Output the (x, y) coordinate of the center of the cell containing the given text.  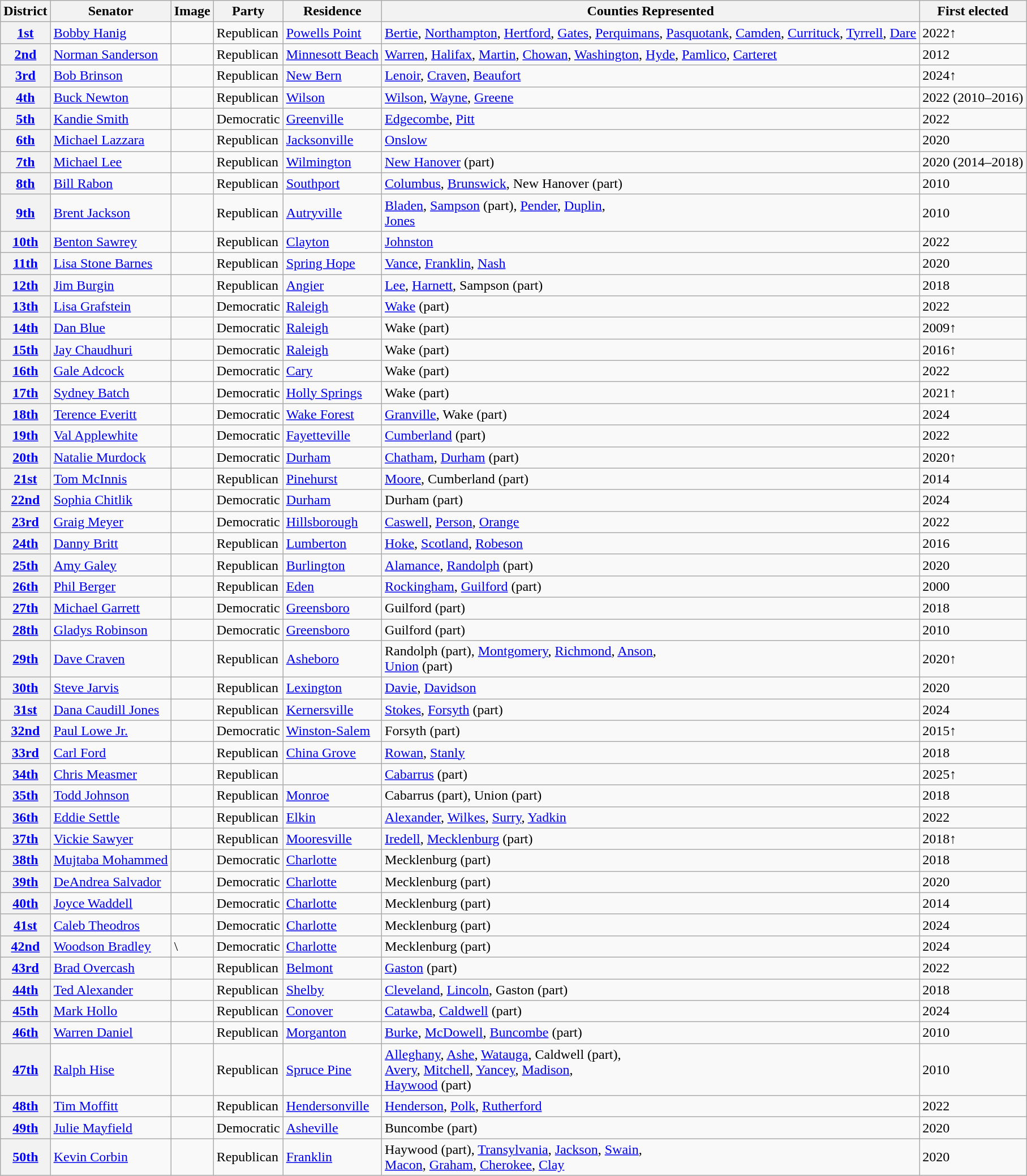
30th (25, 688)
47th (25, 1070)
Danny Britt (111, 543)
Buck Newton (111, 97)
42nd (25, 946)
Asheboro (332, 659)
Greenville (332, 119)
45th (25, 1011)
Tom McInnis (111, 479)
Michael Lee (111, 162)
21st (25, 479)
Brad Overcash (111, 968)
Southport (332, 183)
6th (25, 140)
26th (25, 586)
Vance, Franklin, Nash (651, 263)
12th (25, 285)
22nd (25, 500)
Bob Brinson (111, 76)
Belmont (332, 968)
Columbus, Brunswick, New Hanover (part) (651, 183)
Bladen, Sampson (part), Pender, Duplin, Jones (651, 213)
2025↑ (973, 774)
Gale Adcock (111, 371)
Haywood (part), Transylvania, Jackson, Swain, Macon, Graham, Cherokee, Clay (651, 1157)
Rowan, Stanly (651, 753)
Rockingham, Guilford (part) (651, 586)
Onslow (651, 140)
Fayetteville (332, 436)
35th (25, 796)
33rd (25, 753)
Cary (332, 371)
Cleveland, Lincoln, Gaston (part) (651, 990)
Paul Lowe Jr. (111, 731)
4th (25, 97)
Chris Measmer (111, 774)
Cabarrus (part), Union (part) (651, 796)
Party (248, 11)
Julie Mayfield (111, 1128)
2009↑ (973, 328)
Elkin (332, 817)
Lexington (332, 688)
20th (25, 457)
Jacksonville (332, 140)
Forsyth (part) (651, 731)
Alleghany, Ashe, Watauga, Caldwell (part), Avery, Mitchell, Yancey, Madison, Haywood (part) (651, 1070)
13th (25, 307)
2022↑ (973, 33)
Graig Meyer (111, 522)
Hoke, Scotland, Robeson (651, 543)
40th (25, 903)
Wilmington (332, 162)
Spring Hope (332, 263)
Cumberland (part) (651, 436)
Benton Sawrey (111, 242)
2015↑ (973, 731)
7th (25, 162)
Warren, Halifax, Martin, Chowan, Washington, Hyde, Pamlico, Carteret (651, 54)
Senator (111, 11)
Morganton (332, 1033)
Dan Blue (111, 328)
Bobby Hanig (111, 33)
Bill Rabon (111, 183)
Vickie Sawyer (111, 839)
Autryville (332, 213)
Natalie Murdock (111, 457)
Cabarrus (part) (651, 774)
Sophia Chitlik (111, 500)
First elected (973, 11)
25th (25, 565)
16th (25, 371)
Ted Alexander (111, 990)
Catawba, Caldwell (part) (651, 1011)
Mooresville (332, 839)
41st (25, 925)
Michael Lazzara (111, 140)
Durham (part) (651, 500)
Monroe (332, 796)
Gladys Robinson (111, 630)
Powells Point (332, 33)
Amy Galey (111, 565)
Lisa Stone Barnes (111, 263)
2021↑ (973, 393)
Steve Jarvis (111, 688)
32nd (25, 731)
Granville, Wake (part) (651, 414)
2024↑ (973, 76)
Mark Hollo (111, 1011)
18th (25, 414)
2016↑ (973, 350)
Alamance, Randolph (part) (651, 565)
\ (192, 946)
Wilson, Wayne, Greene (651, 97)
Conover (332, 1011)
2016 (973, 543)
19th (25, 436)
23rd (25, 522)
Clayton (332, 242)
44th (25, 990)
Randolph (part), Montgomery, Richmond, Anson, Union (part) (651, 659)
DeAndrea Salvador (111, 882)
Terence Everitt (111, 414)
Minnesott Beach (332, 54)
Buncombe (part) (651, 1128)
Pinehurst (332, 479)
38th (25, 860)
Burlington (332, 565)
17th (25, 393)
Carl Ford (111, 753)
2022 (2010–2016) (973, 97)
Gaston (part) (651, 968)
Shelby (332, 990)
39th (25, 882)
Lumberton (332, 543)
46th (25, 1033)
10th (25, 242)
43rd (25, 968)
District (25, 11)
Lenoir, Craven, Beaufort (651, 76)
2000 (973, 586)
Iredell, Mecklenburg (part) (651, 839)
49th (25, 1128)
China Grove (332, 753)
31st (25, 710)
15th (25, 350)
Phil Berger (111, 586)
Spruce Pine (332, 1070)
48th (25, 1106)
Eden (332, 586)
Residence (332, 11)
50th (25, 1157)
Dana Caudill Jones (111, 710)
Woodson Bradley (111, 946)
2018↑ (973, 839)
Alexander, Wilkes, Surry, Yadkin (651, 817)
2020 (2014–2018) (973, 162)
Todd Johnson (111, 796)
Mujtaba Mohammed (111, 860)
Lee, Harnett, Sampson (part) (651, 285)
29th (25, 659)
Angier (332, 285)
1st (25, 33)
5th (25, 119)
Stokes, Forsyth (part) (651, 710)
9th (25, 213)
New Bern (332, 76)
Henderson, Polk, Rutherford (651, 1106)
Warren Daniel (111, 1033)
Joyce Waddell (111, 903)
Chatham, Durham (part) (651, 457)
New Hanover (part) (651, 162)
Holly Springs (332, 393)
Val Applewhite (111, 436)
28th (25, 630)
Davie, Davidson (651, 688)
Eddie Settle (111, 817)
Lisa Grafstein (111, 307)
Bertie, Northampton, Hertford, Gates, Perquimans, Pasquotank, Camden, Currituck, Tyrrell, Dare (651, 33)
Kernersville (332, 710)
Michael Garrett (111, 608)
Image (192, 11)
Wilson (332, 97)
Hillsborough (332, 522)
36th (25, 817)
Caswell, Person, Orange (651, 522)
14th (25, 328)
Asheville (332, 1128)
Edgecombe, Pitt (651, 119)
11th (25, 263)
Ralph Hise (111, 1070)
27th (25, 608)
Counties Represented (651, 11)
8th (25, 183)
34th (25, 774)
Kandie Smith (111, 119)
Norman Sanderson (111, 54)
Jim Burgin (111, 285)
Winston-Salem (332, 731)
2nd (25, 54)
Tim Moffitt (111, 1106)
Hendersonville (332, 1106)
24th (25, 543)
Franklin (332, 1157)
Wake Forest (332, 414)
3rd (25, 76)
Jay Chaudhuri (111, 350)
Sydney Batch (111, 393)
Caleb Theodros (111, 925)
Burke, McDowell, Buncombe (part) (651, 1033)
Kevin Corbin (111, 1157)
Johnston (651, 242)
37th (25, 839)
Brent Jackson (111, 213)
2012 (973, 54)
Moore, Cumberland (part) (651, 479)
Dave Craven (111, 659)
